Scan for the cell matching the given text and deliver its (x, y) coordinate at center. 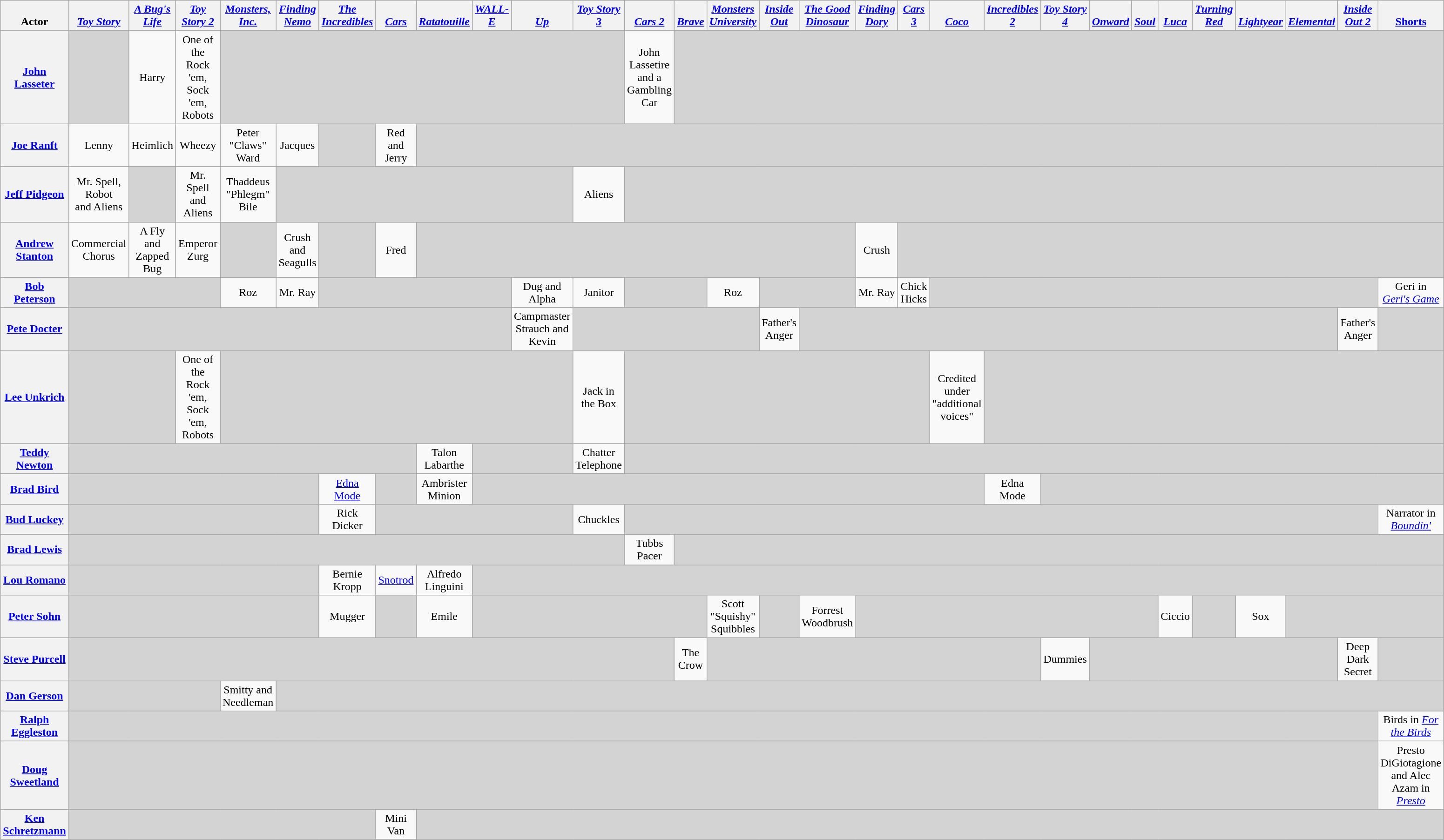
Commercial Chorus (99, 249)
Ken Schretzmann (34, 825)
Turning Red (1214, 16)
The Incredibles (347, 16)
Lee Unkrich (34, 397)
Campmaster Strauch and Kevin (542, 329)
Rick Dicker (347, 519)
Toy Story 2 (197, 16)
Cars 3 (914, 16)
Dug and Alpha (542, 292)
Mugger (347, 617)
Aliens (599, 195)
Elemental (1311, 16)
Narrator in Boundin' (1411, 519)
Soul (1145, 16)
Tubbs Pacer (649, 549)
Teddy Newton (34, 459)
WALL-E (492, 16)
Heimlich (152, 145)
Monsters University (733, 16)
Andrew Stanton (34, 249)
Deep Dark Secret (1358, 659)
Shorts (1411, 16)
Peter Sohn (34, 617)
Lou Romano (34, 580)
Coco (957, 16)
Cars 2 (649, 16)
Sox (1261, 617)
Jack in the Box (599, 397)
Brad Lewis (34, 549)
Dummies (1065, 659)
Credited under "additional voices" (957, 397)
Thaddeus "Phlegm" Bile (248, 195)
Wheezy (197, 145)
Incredibles 2 (1012, 16)
Brave (691, 16)
Inside Out 2 (1358, 16)
Lightyear (1261, 16)
Janitor (599, 292)
Snotrod (396, 580)
John Lassetire and a Gambling Car (649, 77)
Brad Bird (34, 489)
Jacques (297, 145)
Chuckles (599, 519)
Presto DiGiotagione and Alec Azam in Presto (1411, 775)
Finding Dory (877, 16)
Inside Out (779, 16)
Scott "Squishy" Squibbles (733, 617)
Luca (1175, 16)
Pete Docter (34, 329)
Crushand Seagulls (297, 249)
Bernie Kropp (347, 580)
Jeff Pidgeon (34, 195)
A Bug's Life (152, 16)
Crush (877, 249)
Monsters, Inc. (248, 16)
Redand Jerry (396, 145)
A Flyand Zapped Bug (152, 249)
Mr. Spelland Aliens (197, 195)
Forrest Woodbrush (828, 617)
Smitty and Needleman (248, 696)
The Good Dinosaur (828, 16)
Joe Ranft (34, 145)
Dan Gerson (34, 696)
Cars (396, 16)
Ambrister Minion (444, 489)
Birds in For the Birds (1411, 726)
John Lasseter (34, 77)
Mr. Spell,Robotand Aliens (99, 195)
Alfredo Linguini (444, 580)
Actor (34, 16)
Up (542, 16)
Chatter Telephone (599, 459)
Ciccio (1175, 617)
Geri in Geri's Game (1411, 292)
Mini Van (396, 825)
Bob Peterson (34, 292)
Chick Hicks (914, 292)
Ratatouille (444, 16)
Doug Sweetland (34, 775)
Toy Story 3 (599, 16)
Bud Luckey (34, 519)
Fred (396, 249)
The Crow (691, 659)
Ralph Eggleston (34, 726)
Lenny (99, 145)
Talon Labarthe (444, 459)
Harry (152, 77)
Emperor Zurg (197, 249)
Toy Story 4 (1065, 16)
Onward (1111, 16)
Finding Nemo (297, 16)
Peter "Claws" Ward (248, 145)
Toy Story (99, 16)
Steve Purcell (34, 659)
Emile (444, 617)
